Capture the cell that displays the provided text and extract its [X, Y] central coordinate. 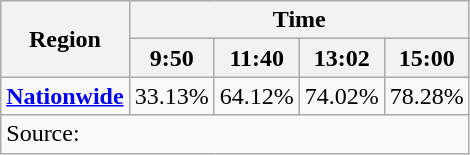
78.28% [426, 96]
Region [65, 39]
33.13% [172, 96]
13:02 [342, 58]
Time [299, 20]
9:50 [172, 58]
Source: [236, 134]
15:00 [426, 58]
Nationwide [65, 96]
74.02% [342, 96]
11:40 [256, 58]
64.12% [256, 96]
